For the text-containing cell, return its midpoint in [x, y] coordinate format. 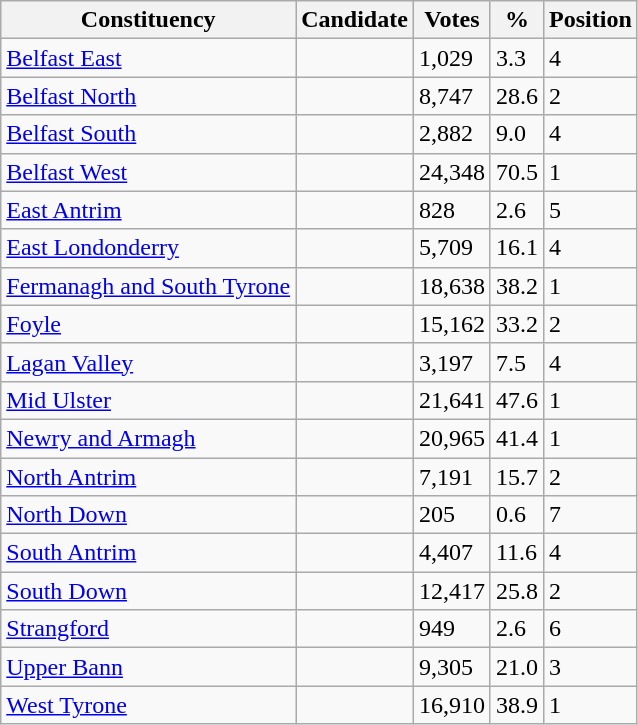
Fermanagh and South Tyrone [148, 286]
North Down [148, 515]
5 [591, 210]
24,348 [452, 172]
33.2 [516, 324]
205 [452, 515]
9.0 [516, 134]
Votes [452, 20]
20,965 [452, 438]
38.2 [516, 286]
Constituency [148, 20]
16.1 [516, 248]
70.5 [516, 172]
12,417 [452, 591]
15,162 [452, 324]
7 [591, 515]
% [516, 20]
4,407 [452, 553]
East Antrim [148, 210]
Belfast South [148, 134]
North Antrim [148, 477]
38.9 [516, 705]
South Antrim [148, 553]
Belfast East [148, 58]
7,191 [452, 477]
41.4 [516, 438]
Strangford [148, 629]
3.3 [516, 58]
949 [452, 629]
21,641 [452, 400]
828 [452, 210]
3 [591, 667]
18,638 [452, 286]
Belfast North [148, 96]
0.6 [516, 515]
9,305 [452, 667]
21.0 [516, 667]
Lagan Valley [148, 362]
16,910 [452, 705]
Candidate [355, 20]
Mid Ulster [148, 400]
28.6 [516, 96]
Belfast West [148, 172]
2,882 [452, 134]
5,709 [452, 248]
15.7 [516, 477]
1,029 [452, 58]
Position [591, 20]
Foyle [148, 324]
Upper Bann [148, 667]
7.5 [516, 362]
Newry and Armagh [148, 438]
25.8 [516, 591]
South Down [148, 591]
3,197 [452, 362]
6 [591, 629]
8,747 [452, 96]
East Londonderry [148, 248]
11.6 [516, 553]
West Tyrone [148, 705]
47.6 [516, 400]
